Detect which cell encompasses the target text, then output its (X, Y) center coordinate. 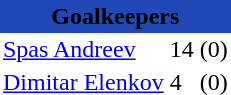
Goalkeepers (116, 16)
Spas Andreev (84, 50)
(0) (214, 50)
14 (182, 50)
